Find where the given text appears and provide that cell's center as [X, Y] coordinate. 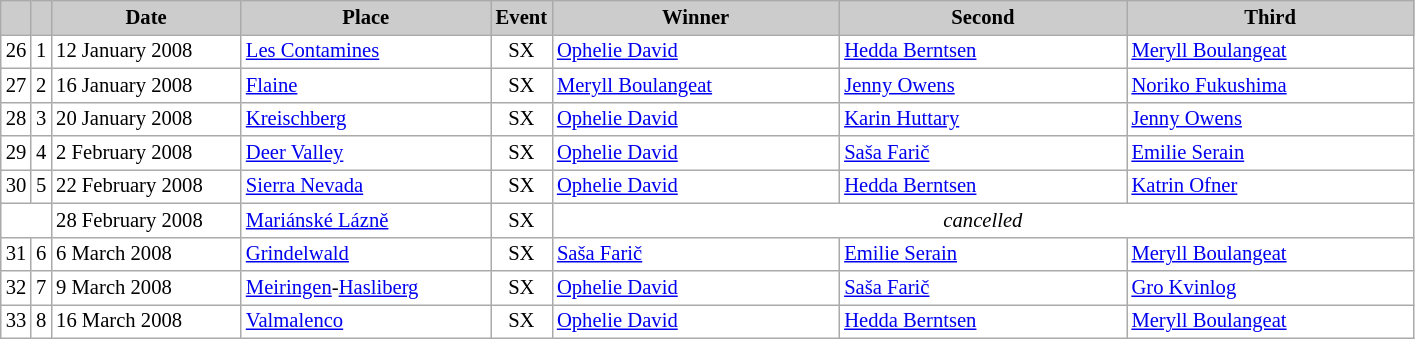
16 January 2008 [146, 85]
33 [16, 321]
Katrin Ofner [1270, 186]
8 [41, 321]
2 [41, 85]
26 [16, 51]
Winner [696, 17]
Date [146, 17]
Kreischberg [366, 119]
Mariánské Lázně [366, 220]
20 January 2008 [146, 119]
27 [16, 85]
28 February 2008 [146, 220]
32 [16, 287]
Sierra Nevada [366, 186]
Meiringen-Hasliberg [366, 287]
4 [41, 153]
Deer Valley [366, 153]
Flaine [366, 85]
31 [16, 254]
Gro Kvinlog [1270, 287]
22 February 2008 [146, 186]
12 January 2008 [146, 51]
16 March 2008 [146, 321]
Third [1270, 17]
Place [366, 17]
Les Contamines [366, 51]
Noriko Fukushima [1270, 85]
5 [41, 186]
3 [41, 119]
6 March 2008 [146, 254]
Valmalenco [366, 321]
6 [41, 254]
30 [16, 186]
Second [982, 17]
9 March 2008 [146, 287]
7 [41, 287]
Grindelwald [366, 254]
cancelled [983, 220]
Karin Huttary [982, 119]
Event [522, 17]
1 [41, 51]
28 [16, 119]
29 [16, 153]
2 February 2008 [146, 153]
